Detect which cell encompasses the target text, then output its (x, y) center coordinate. 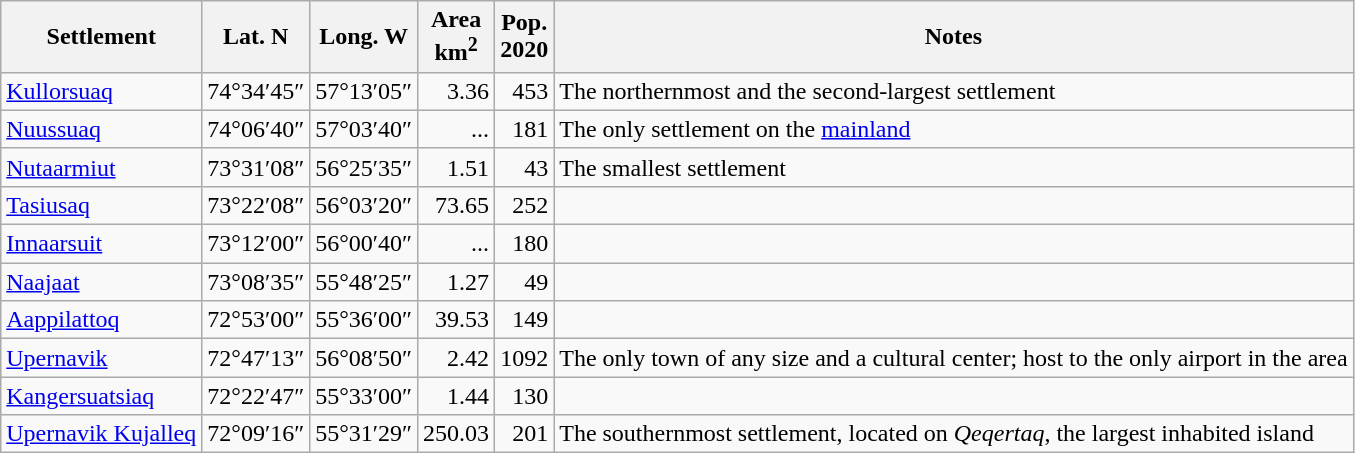
Kangersuatsiaq (102, 396)
74°34′45″ (256, 91)
73.65 (456, 205)
The only settlement on the mainland (954, 129)
The only town of any size and a cultural center; host to the only airport in the area (954, 358)
1092 (524, 358)
Upernavik (102, 358)
The smallest settlement (954, 167)
3.36 (456, 91)
Upernavik Kujalleq (102, 434)
Innaarsuit (102, 244)
Areakm2 (456, 37)
250.03 (456, 434)
Nutaarmiut (102, 167)
56°25′35″ (364, 167)
1.27 (456, 282)
453 (524, 91)
43 (524, 167)
57°03′40″ (364, 129)
55°33′00″ (364, 396)
149 (524, 320)
73°22′08″ (256, 205)
Long. W (364, 37)
Lat. N (256, 37)
Naajaat (102, 282)
1.44 (456, 396)
55°48′25″ (364, 282)
1.51 (456, 167)
The southernmost settlement, located on Qeqertaq, the largest inhabited island (954, 434)
39.53 (456, 320)
Kullorsuaq (102, 91)
2.42 (456, 358)
74°06′40″ (256, 129)
49 (524, 282)
180 (524, 244)
Settlement (102, 37)
56°03′20″ (364, 205)
72°47′13″ (256, 358)
Aappilattoq (102, 320)
Notes (954, 37)
Pop.2020 (524, 37)
201 (524, 434)
73°31′08″ (256, 167)
72°09′16″ (256, 434)
252 (524, 205)
56°08′50″ (364, 358)
57°13′05″ (364, 91)
Tasiusaq (102, 205)
55°36′00″ (364, 320)
56°00′40″ (364, 244)
130 (524, 396)
The northernmost and the second-largest settlement (954, 91)
73°12′00″ (256, 244)
72°53′00″ (256, 320)
73°08′35″ (256, 282)
55°31′29″ (364, 434)
Nuussuaq (102, 129)
181 (524, 129)
72°22′47″ (256, 396)
